Pinpoint the cell where the given text exists, returning its [X, Y] midpoint coordinate. 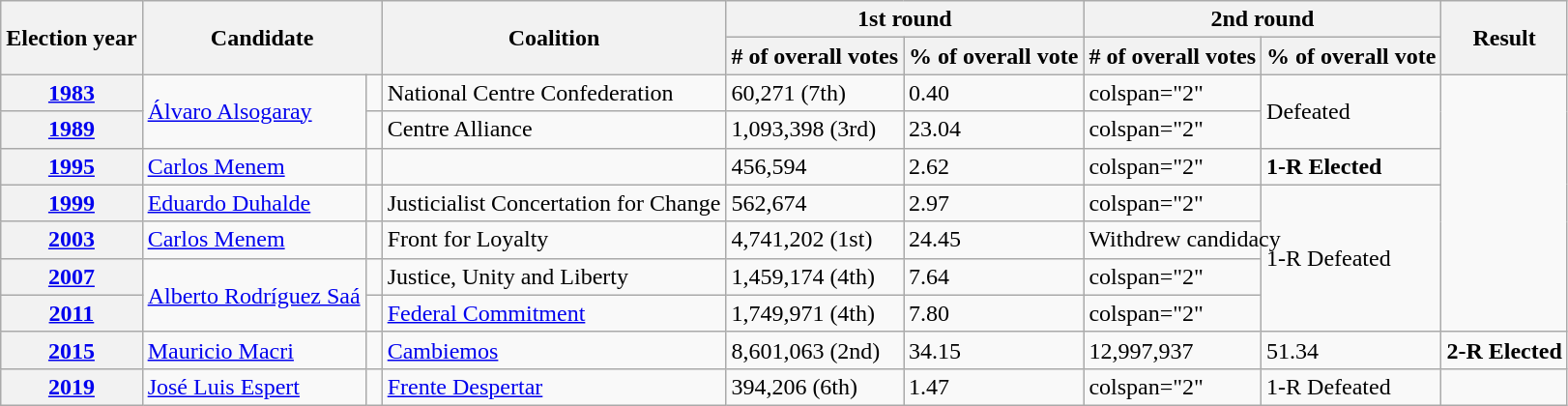
8,601,063 (2nd) [815, 350]
Coalition [554, 38]
Eduardo Duhalde [253, 203]
Frente Despertar [554, 387]
2.62 [994, 166]
51.34 [1351, 350]
1995 [72, 166]
394,206 (6th) [815, 387]
4,741,202 (1st) [815, 240]
2.97 [994, 203]
Withdrew candidacy [1263, 240]
Justicialist Concertation for Change [554, 203]
1983 [72, 93]
Mauricio Macri [253, 350]
1989 [72, 130]
2011 [72, 313]
2-R Elected [1504, 350]
Front for Loyalty [554, 240]
2nd round [1263, 19]
Álvaro Alsogaray [253, 111]
1,749,971 (4th) [815, 313]
7.64 [994, 276]
1st round [905, 19]
Cambiemos [554, 350]
Result [1504, 38]
Federal Commitment [554, 313]
34.15 [994, 350]
24.45 [994, 240]
1,093,398 (3rd) [815, 130]
1999 [72, 203]
562,674 [815, 203]
2007 [72, 276]
60,271 (7th) [815, 93]
National Centre Confederation [554, 93]
1-R Elected [1351, 166]
7.80 [994, 313]
2015 [72, 350]
456,594 [815, 166]
0.40 [994, 93]
2019 [72, 387]
Justice, Unity and Liberty [554, 276]
1,459,174 (4th) [815, 276]
Election year [72, 38]
Candidate [262, 38]
12,997,937 [1173, 350]
Alberto Rodríguez Saá [253, 295]
2003 [72, 240]
23.04 [994, 130]
Defeated [1351, 111]
1.47 [994, 387]
Centre Alliance [554, 130]
José Luis Espert [253, 387]
